Return the (x, y) coordinate for the center point of the cell that contains the specified text.  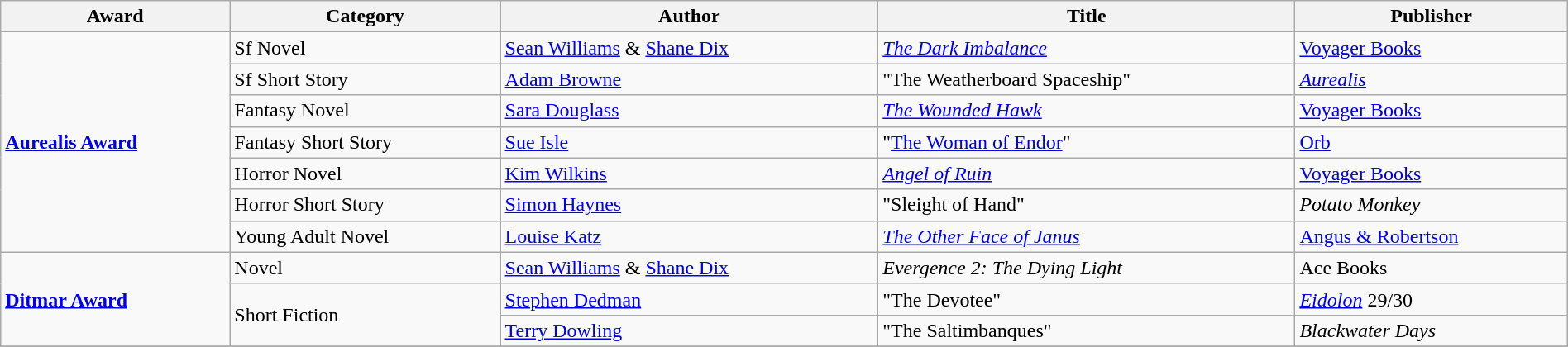
The Other Face of Janus (1087, 236)
Simon Haynes (690, 205)
"The Devotee" (1087, 299)
Title (1087, 17)
Terry Dowling (690, 330)
"The Saltimbanques" (1087, 330)
Evergence 2: The Dying Light (1087, 268)
Sf Short Story (366, 79)
Young Adult Novel (366, 236)
Award (116, 17)
"Sleight of Hand" (1087, 205)
Ditmar Award (116, 299)
Louise Katz (690, 236)
Aurealis (1431, 79)
Adam Browne (690, 79)
Sara Douglass (690, 111)
The Wounded Hawk (1087, 111)
Stephen Dedman (690, 299)
Angus & Robertson (1431, 236)
Category (366, 17)
Blackwater Days (1431, 330)
Kim Wilkins (690, 173)
Angel of Ruin (1087, 173)
Potato Monkey (1431, 205)
Orb (1431, 142)
Short Fiction (366, 315)
"The Woman of Endor" (1087, 142)
Publisher (1431, 17)
Horror Novel (366, 173)
Eidolon 29/30 (1431, 299)
Sue Isle (690, 142)
Author (690, 17)
Fantasy Novel (366, 111)
Fantasy Short Story (366, 142)
Horror Short Story (366, 205)
Aurealis Award (116, 142)
Sf Novel (366, 48)
The Dark Imbalance (1087, 48)
Ace Books (1431, 268)
"The Weatherboard Spaceship" (1087, 79)
Novel (366, 268)
